Extract the [x, y] coordinate from the center of the cell holding the provided text.  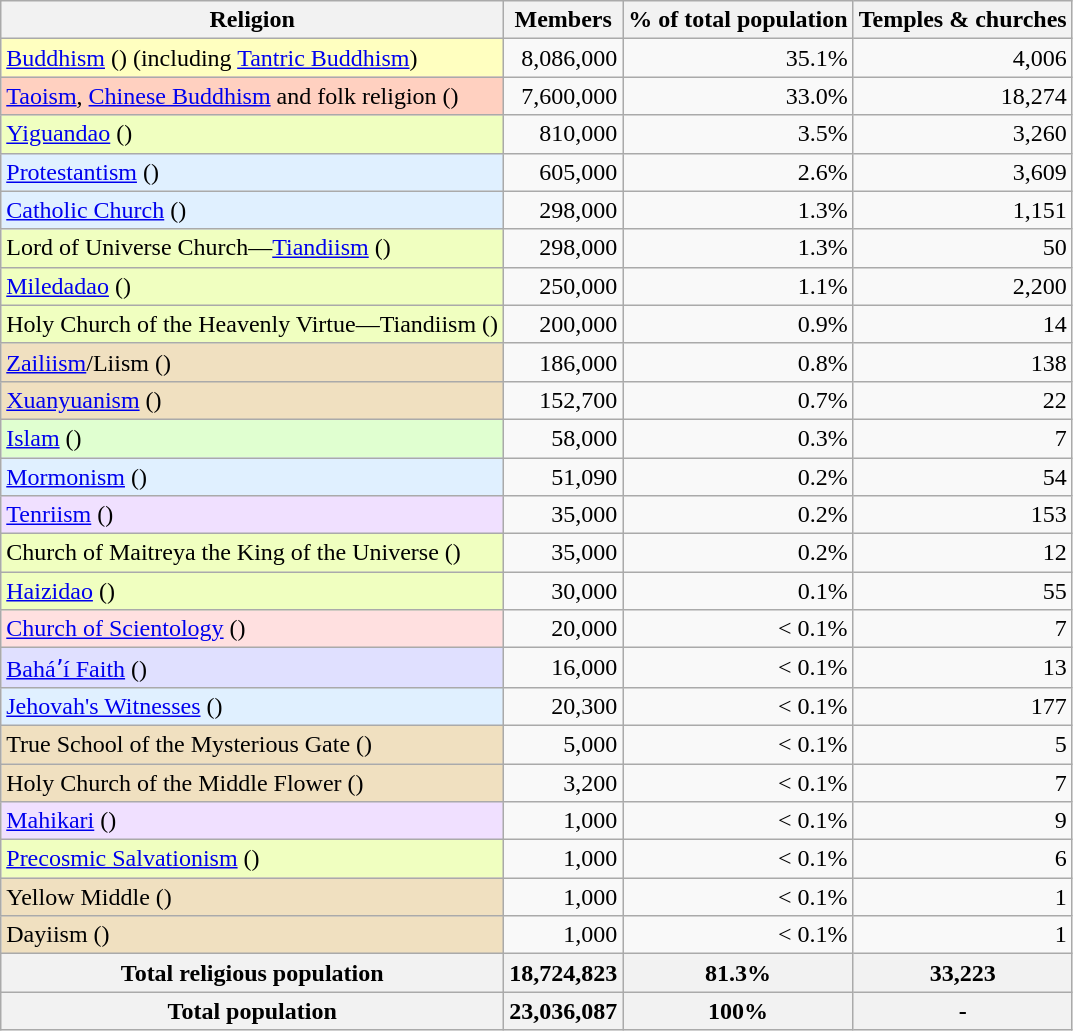
Mormonism () [252, 477]
152,700 [564, 400]
Baháʼí Faith () [252, 668]
12 [962, 553]
Total population [252, 1011]
13 [962, 668]
Lord of Universe Church—Tiandiism () [252, 248]
Miledadao () [252, 286]
Dayiism () [252, 935]
Xuanyuanism () [252, 400]
18,724,823 [564, 973]
Total religious population [252, 973]
Haizidao () [252, 591]
138 [962, 362]
Zailiism/Liism () [252, 362]
58,000 [564, 438]
81.3% [738, 973]
Temples & churches [962, 20]
16,000 [564, 668]
0.8% [738, 362]
35.1% [738, 58]
% of total population [738, 20]
4,006 [962, 58]
177 [962, 706]
Catholic Church () [252, 210]
Members [564, 20]
8,086,000 [564, 58]
23,036,087 [564, 1011]
33.0% [738, 96]
3,609 [962, 172]
Yellow Middle () [252, 897]
Mahikari () [252, 821]
Jehovah's Witnesses () [252, 706]
Taoism, Chinese Buddhism and folk religion () [252, 96]
Tenriism () [252, 515]
153 [962, 515]
Protestantism () [252, 172]
3,200 [564, 783]
Precosmic Salvationism () [252, 859]
51,090 [564, 477]
55 [962, 591]
14 [962, 324]
- [962, 1011]
0.7% [738, 400]
810,000 [564, 134]
Islam () [252, 438]
20,300 [564, 706]
3.5% [738, 134]
22 [962, 400]
Religion [252, 20]
20,000 [564, 629]
Church of Maitreya the King of the Universe () [252, 553]
6 [962, 859]
5 [962, 744]
2.6% [738, 172]
200,000 [564, 324]
3,260 [962, 134]
33,223 [962, 973]
Holy Church of the Heavenly Virtue—Tiandiism () [252, 324]
18,274 [962, 96]
7,600,000 [564, 96]
Yiguandao () [252, 134]
250,000 [564, 286]
30,000 [564, 591]
True School of the Mysterious Gate () [252, 744]
0.9% [738, 324]
Holy Church of the Middle Flower () [252, 783]
605,000 [564, 172]
50 [962, 248]
5,000 [564, 744]
2,200 [962, 286]
1.1% [738, 286]
0.3% [738, 438]
9 [962, 821]
1,151 [962, 210]
0.1% [738, 591]
Church of Scientology () [252, 629]
54 [962, 477]
Buddhism () (including Tantric Buddhism) [252, 58]
100% [738, 1011]
186,000 [564, 362]
